Detect which cell encompasses the target text, then output its (X, Y) center coordinate. 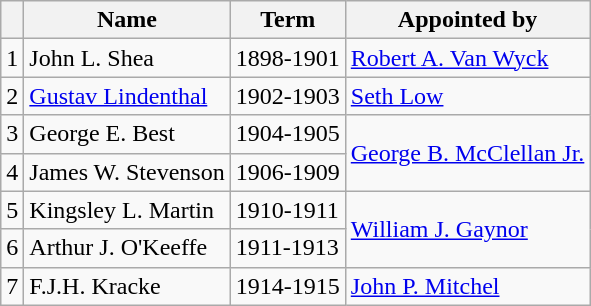
James W. Stevenson (127, 172)
Seth Low (468, 96)
Arthur J. O'Keeffe (127, 248)
1898-1901 (288, 58)
6 (12, 248)
F.J.H. Kracke (127, 286)
1911-1913 (288, 248)
Gustav Lindenthal (127, 96)
1904-1905 (288, 134)
Robert A. Van Wyck (468, 58)
1914-1915 (288, 286)
1910-1911 (288, 210)
2 (12, 96)
William J. Gaynor (468, 229)
Kingsley L. Martin (127, 210)
1902-1903 (288, 96)
George E. Best (127, 134)
John P. Mitchel (468, 286)
John L. Shea (127, 58)
Name (127, 20)
1906-1909 (288, 172)
3 (12, 134)
Term (288, 20)
7 (12, 286)
George B. McClellan Jr. (468, 153)
4 (12, 172)
Appointed by (468, 20)
5 (12, 210)
1 (12, 58)
